Find where the given text appears and provide that cell's center as (x, y) coordinate. 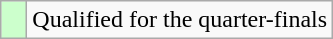
Qualified for the quarter-finals (180, 20)
